Return the (X, Y) coordinate for the center point of the cell that contains the specified text.  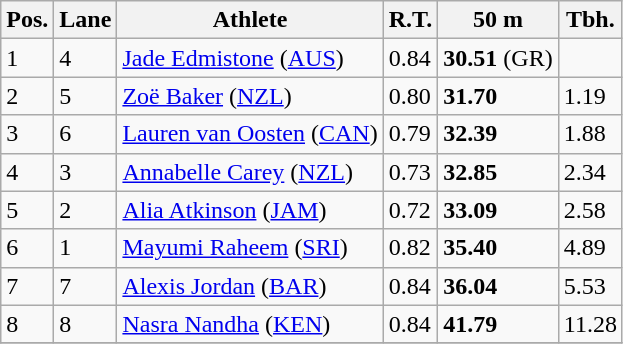
Alexis Jordan (BAR) (250, 286)
36.04 (498, 286)
Nasra Nandha (KEN) (250, 324)
50 m (498, 20)
32.39 (498, 134)
41.79 (498, 324)
Annabelle Carey (NZL) (250, 172)
Lauren van Oosten (CAN) (250, 134)
Pos. (28, 20)
R.T. (410, 20)
Zoë Baker (NZL) (250, 96)
2.34 (590, 172)
Alia Atkinson (JAM) (250, 210)
1.88 (590, 134)
35.40 (498, 248)
Mayumi Raheem (SRI) (250, 248)
0.73 (410, 172)
0.82 (410, 248)
4.89 (590, 248)
0.80 (410, 96)
33.09 (498, 210)
11.28 (590, 324)
31.70 (498, 96)
Lane (86, 20)
30.51 (GR) (498, 58)
2.58 (590, 210)
0.79 (410, 134)
0.72 (410, 210)
Athlete (250, 20)
1.19 (590, 96)
Tbh. (590, 20)
5.53 (590, 286)
32.85 (498, 172)
Jade Edmistone (AUS) (250, 58)
